Provide the [x, y] coordinate of the cell's center where the given text is located.  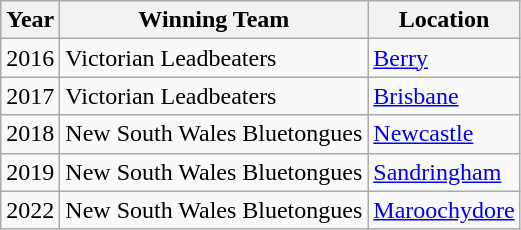
Winning Team [214, 20]
2018 [30, 134]
Newcastle [444, 134]
Location [444, 20]
Sandringham [444, 172]
Berry [444, 58]
2022 [30, 210]
Maroochydore [444, 210]
2016 [30, 58]
Brisbane [444, 96]
Year [30, 20]
2017 [30, 96]
2019 [30, 172]
